Search for the cell housing the specified text and yield its [X, Y] center coordinate. 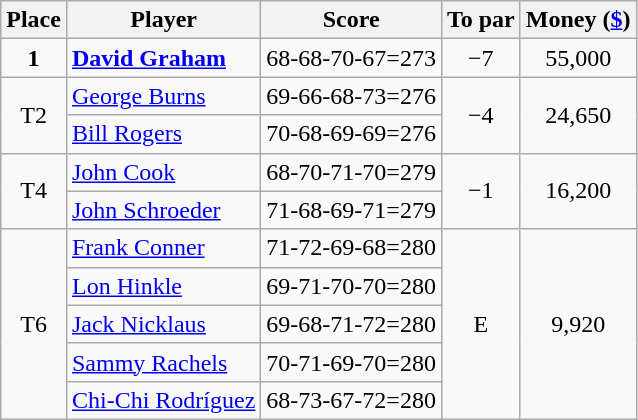
John Cook [163, 172]
−1 [480, 191]
9,920 [578, 324]
David Graham [163, 58]
16,200 [578, 191]
Player [163, 20]
68-73-67-72=280 [352, 400]
Chi-Chi Rodríguez [163, 400]
69-66-68-73=276 [352, 96]
68-68-70-67=273 [352, 58]
Bill Rogers [163, 134]
E [480, 324]
T2 [34, 115]
Place [34, 20]
Money ($) [578, 20]
T6 [34, 324]
68-70-71-70=279 [352, 172]
Frank Conner [163, 248]
71-68-69-71=279 [352, 210]
71-72-69-68=280 [352, 248]
−4 [480, 115]
Sammy Rachels [163, 362]
70-68-69-69=276 [352, 134]
Lon Hinkle [163, 286]
Jack Nicklaus [163, 324]
69-71-70-70=280 [352, 286]
55,000 [578, 58]
John Schroeder [163, 210]
T4 [34, 191]
69-68-71-72=280 [352, 324]
24,650 [578, 115]
70-71-69-70=280 [352, 362]
Score [352, 20]
To par [480, 20]
−7 [480, 58]
George Burns [163, 96]
1 [34, 58]
